Identify which cell holds the provided text, then report its (X, Y) central coordinate. 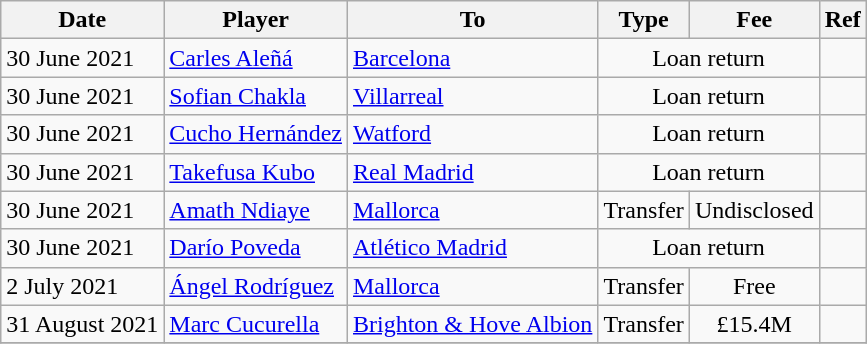
Villarreal (472, 96)
Takefusa Kubo (256, 172)
Free (754, 286)
Marc Cucurella (256, 324)
Date (82, 20)
To (472, 20)
Carles Aleñá (256, 58)
£15.4M (754, 324)
Amath Ndiaye (256, 210)
Real Madrid (472, 172)
Type (644, 20)
Sofian Chakla (256, 96)
Fee (754, 20)
Watford (472, 134)
Barcelona (472, 58)
Darío Poveda (256, 248)
2 July 2021 (82, 286)
31 August 2021 (82, 324)
Brighton & Hove Albion (472, 324)
Atlético Madrid (472, 248)
Ángel Rodríguez (256, 286)
Player (256, 20)
Ref (842, 20)
Undisclosed (754, 210)
Cucho Hernández (256, 134)
